Extract the (X, Y) coordinate from the center of the cell holding the provided text.  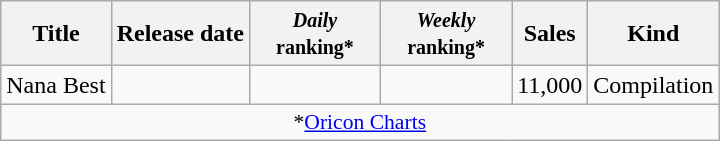
Title (56, 34)
Compilation (654, 85)
Daily ranking* (314, 34)
Weekly ranking* (446, 34)
*Oricon Charts (360, 122)
Kind (654, 34)
Nana Best (56, 85)
11,000 (550, 85)
Sales (550, 34)
Release date (180, 34)
